Provide the [x, y] coordinate of the cell's center where the given text is located.  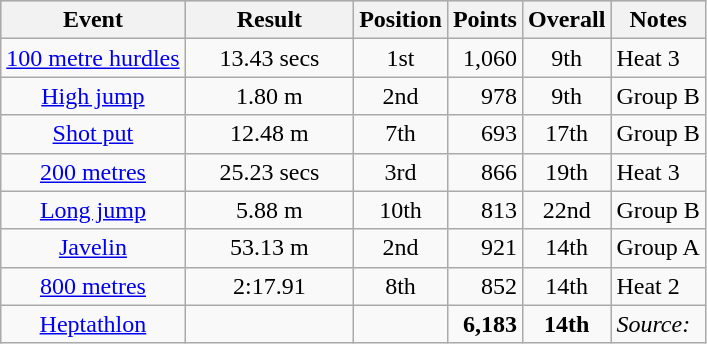
Position [401, 20]
Heat 2 [658, 286]
3rd [401, 172]
Result [270, 20]
866 [484, 172]
978 [484, 96]
25.23 secs [270, 172]
Javelin [93, 248]
Heptathlon [93, 324]
6,183 [484, 324]
100 metre hurdles [93, 58]
921 [484, 248]
12.48 m [270, 134]
800 metres [93, 286]
53.13 m [270, 248]
8th [401, 286]
7th [401, 134]
High jump [93, 96]
1st [401, 58]
813 [484, 210]
1,060 [484, 58]
693 [484, 134]
Points [484, 20]
13.43 secs [270, 58]
5.88 m [270, 210]
22nd [566, 210]
Overall [566, 20]
Shot put [93, 134]
Group A [658, 248]
19th [566, 172]
Notes [658, 20]
10th [401, 210]
Source: [658, 324]
17th [566, 134]
Long jump [93, 210]
852 [484, 286]
1.80 m [270, 96]
2:17.91 [270, 286]
200 metres [93, 172]
Event [93, 20]
